Extract the [x, y] coordinate from the center of the cell holding the provided text.  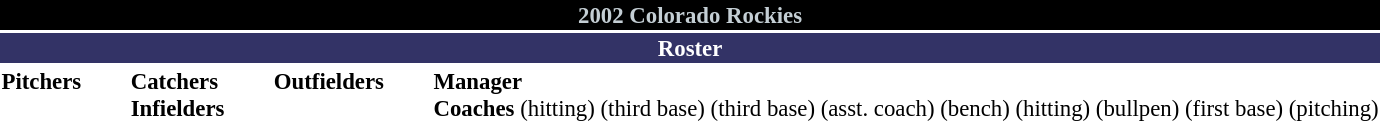
Roster [690, 48]
2002 Colorado Rockies [690, 15]
